Extract the (X, Y) coordinate from the center of the cell holding the provided text.  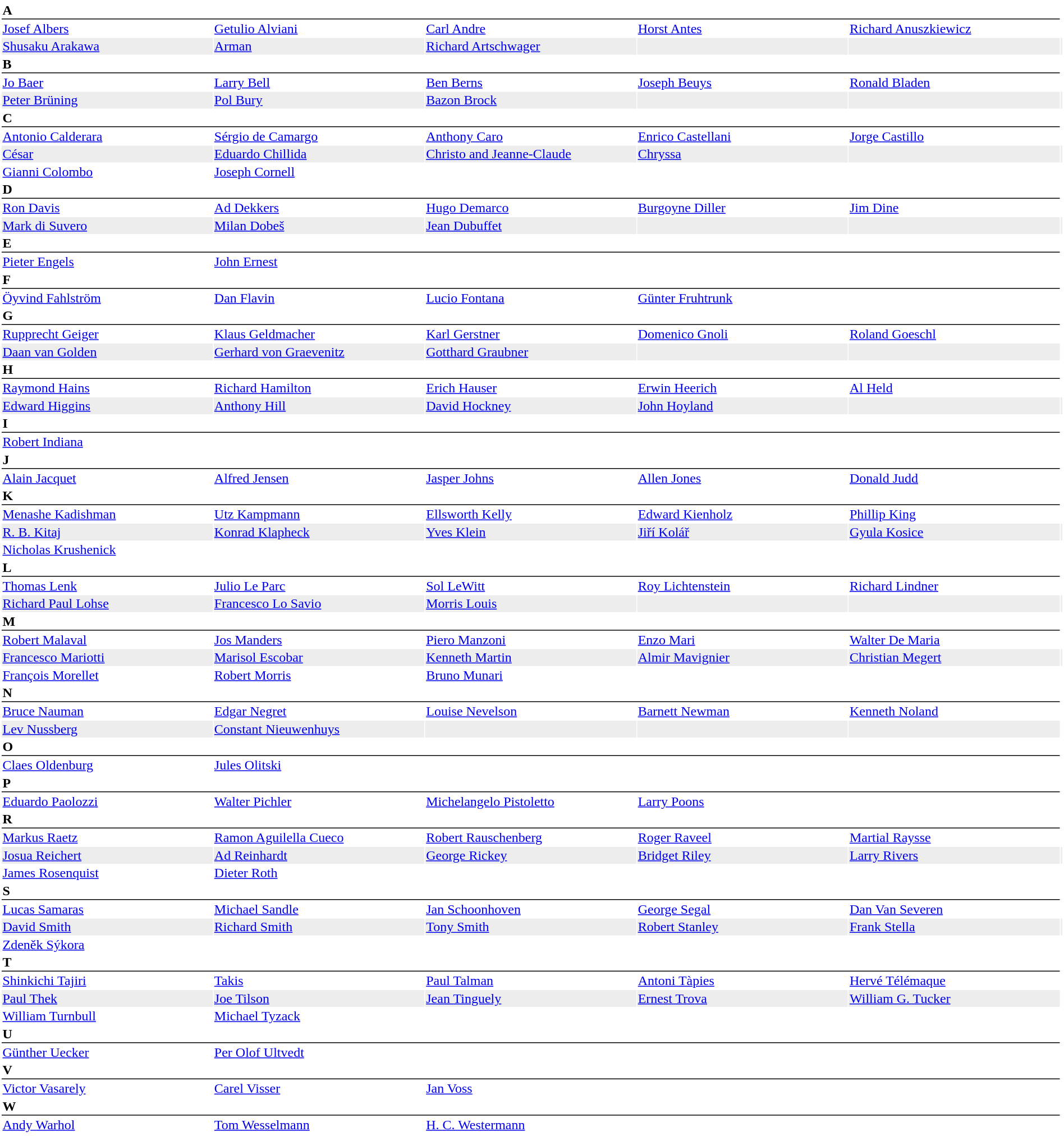
K (531, 496)
Roger Raveel (742, 838)
C (531, 118)
Walter De Maria (955, 640)
César (107, 154)
Per Olof Ultvedt (319, 1052)
Antoni Tàpies (742, 981)
Bruce Nauman (107, 711)
G (531, 317)
Joseph Beuys (742, 83)
Raymond Hains (107, 388)
Milan Dobeš (319, 226)
Ben Berns (531, 83)
Louise Nevelson (531, 711)
Alfred Jensen (319, 478)
Almir Mavignier (742, 657)
Joseph Cornell (319, 172)
Tom Wesselmann (319, 1125)
M (531, 622)
Jean Dubuffet (531, 226)
Domenico Gnoli (742, 334)
Larry Rivers (955, 855)
Richard Paul Lohse (107, 603)
Hervé Télémaque (955, 981)
Piero Manzoni (531, 640)
H. C. Westermann (531, 1125)
Al Held (955, 388)
Getulio Alviani (319, 29)
Jim Dine (955, 208)
Jules Olitski (319, 765)
Ad Dekkers (319, 208)
Constant Nieuwenhuys (319, 729)
Edgar Negret (319, 711)
Martial Raysse (955, 838)
D (531, 190)
Shusaku Arakawa (107, 47)
Richard Smith (319, 927)
J (531, 460)
Sol LeWitt (531, 586)
Bazon Brock (531, 100)
George Rickey (531, 855)
I (531, 424)
Sérgio de Camargo (319, 136)
Roy Lichtenstein (742, 586)
Carl Andre (531, 29)
A (531, 11)
Jan Schoonhoven (531, 909)
David Hockney (531, 406)
W (531, 1107)
Lucio Fontana (531, 298)
Michael Tyzack (319, 1016)
Robert Rauschenberg (531, 838)
Burgoyne Diller (742, 208)
Utz Kampmann (319, 515)
Eduardo Chillida (319, 154)
Walter Pichler (319, 801)
Dieter Roth (319, 873)
Edward Higgins (107, 406)
François Morellet (107, 675)
Jos Manders (319, 640)
Joe Tilson (319, 998)
Bruno Munari (531, 675)
Ronald Bladen (955, 83)
Morris Louis (531, 603)
Günther Uecker (107, 1052)
Enzo Mari (742, 640)
Josua Reichert (107, 855)
Pol Bury (319, 100)
V (531, 1071)
Günter Fruhtrunk (742, 298)
Lev Nussberg (107, 729)
Jorge Castillo (955, 136)
Andy Warhol (107, 1125)
Richard Lindner (955, 586)
Christian Megert (955, 657)
Paul Thek (107, 998)
Donald Judd (955, 478)
U (531, 1034)
Takis (319, 981)
Robert Malaval (107, 640)
R. B. Kitaj (107, 532)
Gerhard von Graevenitz (319, 352)
B (531, 65)
Mark di Suvero (107, 226)
Roland Goeschl (955, 334)
Barnett Newman (742, 711)
Jan Voss (531, 1088)
Francesco Mariotti (107, 657)
John Ernest (319, 262)
E (531, 244)
Carel Visser (319, 1088)
Peter Brüning (107, 100)
William G. Tucker (955, 998)
N (531, 694)
Anthony Hill (319, 406)
Ramon Aguilella Cueco (319, 838)
Richard Hamilton (319, 388)
P (531, 784)
Ron Davis (107, 208)
Richard Artschwager (531, 47)
Edward Kienholz (742, 515)
Michael Sandle (319, 909)
Pieter Engels (107, 262)
Larry Poons (742, 801)
Phillip King (955, 515)
Karl Gerstner (531, 334)
Klaus Geldmacher (319, 334)
Kenneth Martin (531, 657)
Alain Jacquet (107, 478)
Jean Tinguely (531, 998)
Bridget Riley (742, 855)
Thomas Lenk (107, 586)
Ernest Trova (742, 998)
Michelangelo Pistoletto (531, 801)
James Rosenquist (107, 873)
Josef Albers (107, 29)
Enrico Castellani (742, 136)
Paul Talman (531, 981)
Gyula Kosice (955, 532)
S (531, 891)
Marisol Escobar (319, 657)
George Segal (742, 909)
David Smith (107, 927)
Zdeněk Sýkora (107, 945)
Frank Stella (955, 927)
Jasper Johns (531, 478)
William Turnbull (107, 1016)
Eduardo Paolozzi (107, 801)
Victor Vasarely (107, 1088)
Konrad Klapheck (319, 532)
Claes Oldenburg (107, 765)
Gotthard Graubner (531, 352)
L (531, 568)
Markus Raetz (107, 838)
Robert Indiana (107, 442)
Robert Morris (319, 675)
Francesco Lo Savio (319, 603)
Daan van Golden (107, 352)
Erich Hauser (531, 388)
Yves Klein (531, 532)
Tony Smith (531, 927)
Julio Le Parc (319, 586)
Nicholas Krushenick (107, 549)
Lucas Samaras (107, 909)
Christo and Jeanne-Claude (531, 154)
Richard Anuszkiewicz (955, 29)
Ellsworth Kelly (531, 515)
Dan Van Severen (955, 909)
Arman (319, 47)
John Hoyland (742, 406)
Jiří Kolář (742, 532)
O (531, 748)
Jo Baer (107, 83)
Larry Bell (319, 83)
Öyvind Fahlström (107, 298)
Gianni Colombo (107, 172)
Antonio Calderara (107, 136)
Rupprecht Geiger (107, 334)
T (531, 963)
Robert Stanley (742, 927)
Allen Jones (742, 478)
R (531, 819)
Kenneth Noland (955, 711)
Ad Reinhardt (319, 855)
Hugo Demarco (531, 208)
H (531, 370)
Horst Antes (742, 29)
Menashe Kadishman (107, 515)
Anthony Caro (531, 136)
Chryssa (742, 154)
Dan Flavin (319, 298)
Shinkichi Tajiri (107, 981)
Erwin Heerich (742, 388)
F (531, 280)
